Determine the (X, Y) coordinate at the center of the cell enclosing the given text.  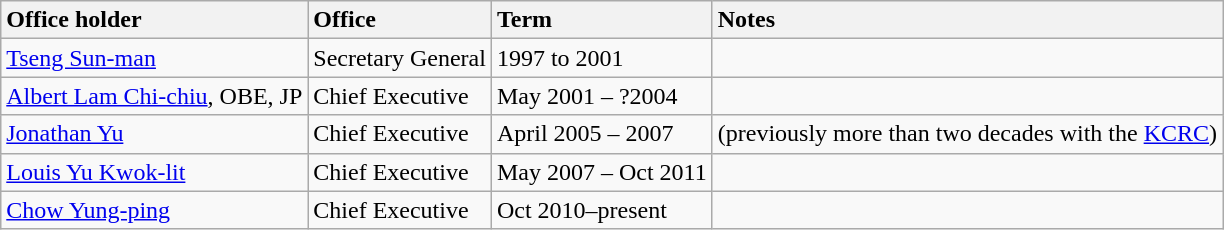
(previously more than two decades with the KCRC) (967, 134)
Tseng Sun-man (154, 58)
Jonathan Yu (154, 134)
1997 to 2001 (602, 58)
Albert Lam Chi-chiu, OBE, JP (154, 96)
Term (602, 20)
April 2005 – 2007 (602, 134)
May 2007 – Oct 2011 (602, 172)
May 2001 – ?2004 (602, 96)
Secretary General (400, 58)
Office (400, 20)
Louis Yu Kwok-lit (154, 172)
Notes (967, 20)
Office holder (154, 20)
Oct 2010–present (602, 210)
Chow Yung-ping (154, 210)
